Find where the given text appears and provide that cell's center as (X, Y) coordinate. 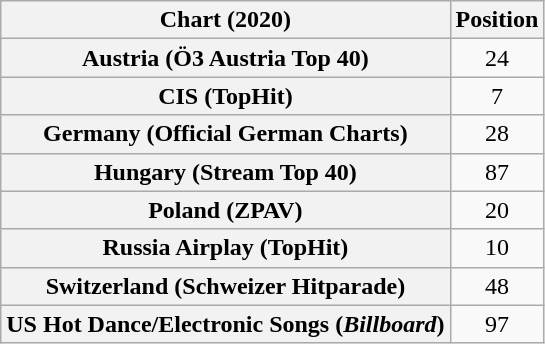
7 (497, 96)
20 (497, 210)
Position (497, 20)
US Hot Dance/Electronic Songs (Billboard) (226, 324)
28 (497, 134)
87 (497, 172)
48 (497, 286)
Poland (ZPAV) (226, 210)
Hungary (Stream Top 40) (226, 172)
CIS (TopHit) (226, 96)
24 (497, 58)
97 (497, 324)
10 (497, 248)
Germany (Official German Charts) (226, 134)
Russia Airplay (TopHit) (226, 248)
Switzerland (Schweizer Hitparade) (226, 286)
Chart (2020) (226, 20)
Austria (Ö3 Austria Top 40) (226, 58)
